Scan for the cell matching the given text and deliver its (X, Y) coordinate at center. 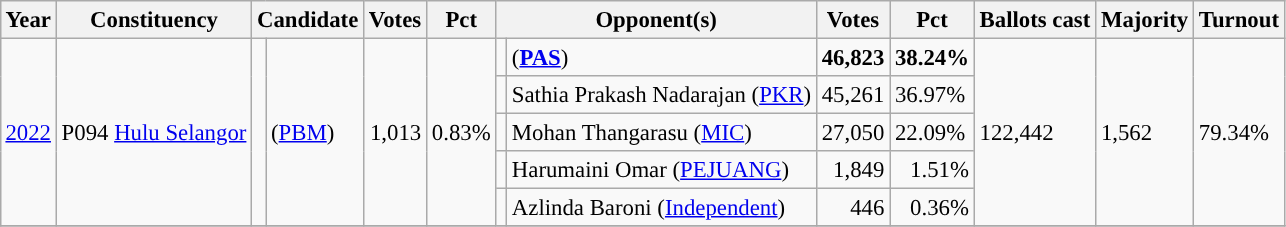
Turnout (1238, 20)
122,442 (1034, 132)
27,050 (852, 133)
79.34% (1238, 132)
2022 (28, 132)
Harumaini Omar (PEJUANG) (662, 170)
Sathia Prakash Nadarajan (PKR) (662, 95)
1,562 (1145, 132)
1,849 (852, 170)
Opponent(s) (656, 20)
Ballots cast (1034, 20)
(PBM) (315, 132)
Constituency (154, 20)
1.51% (932, 170)
1,013 (396, 132)
Mohan Thangarasu (MIC) (662, 133)
Azlinda Baroni (Independent) (662, 208)
36.97% (932, 95)
Candidate (308, 20)
446 (852, 208)
46,823 (852, 57)
(PAS) (662, 57)
0.36% (932, 208)
Year (28, 20)
38.24% (932, 57)
0.83% (460, 132)
P094 Hulu Selangor (154, 132)
22.09% (932, 133)
45,261 (852, 95)
Majority (1145, 20)
